Detect which cell encompasses the target text, then output its [x, y] center coordinate. 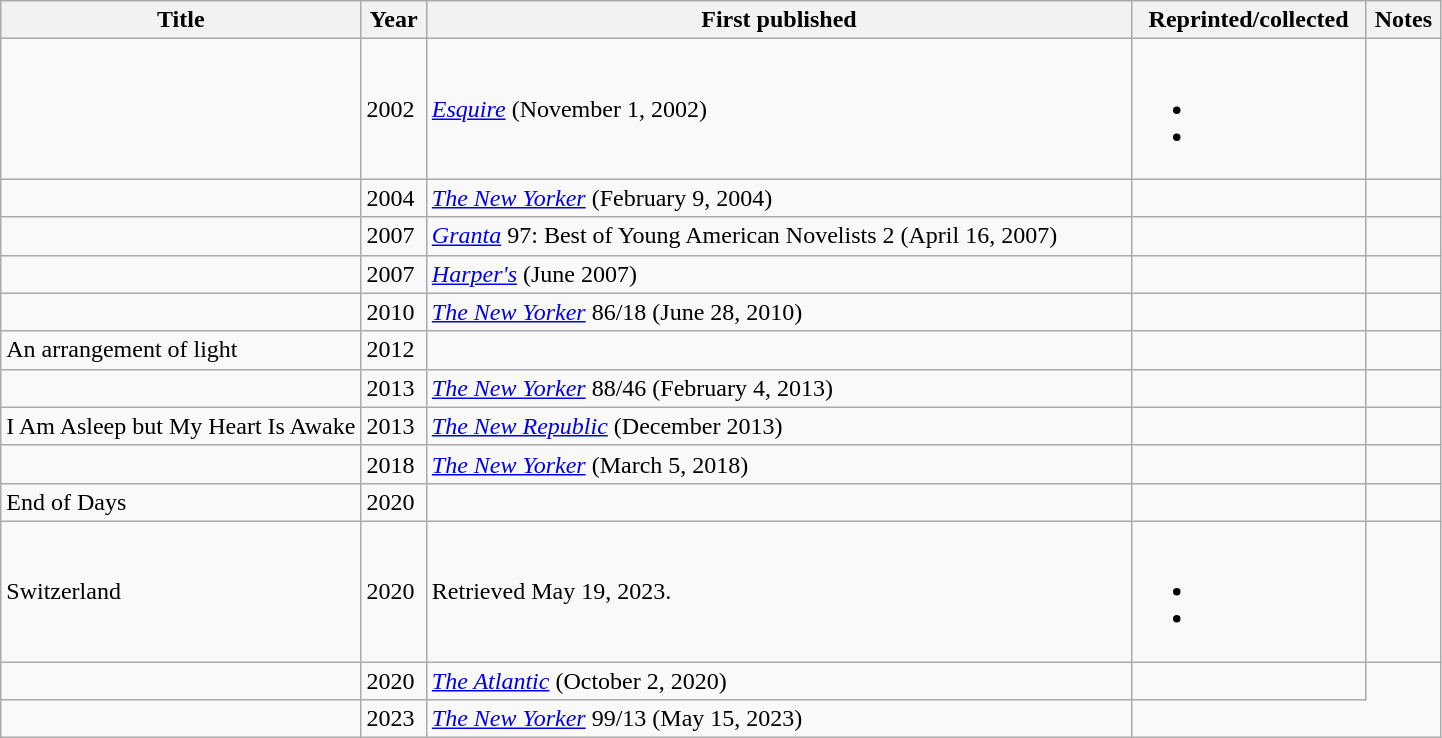
End of Days [181, 502]
The New Yorker 99/13 (May 15, 2023) [778, 719]
2018 [394, 464]
Esquire (November 1, 2002) [778, 109]
The New Yorker (March 5, 2018) [778, 464]
Notes [1403, 20]
2012 [394, 350]
I Am Asleep but My Heart Is Awake [181, 426]
The New Yorker (February 9, 2004) [778, 198]
Reprinted/collected [1249, 20]
2002 [394, 109]
The Atlantic (October 2, 2020) [778, 681]
Title [181, 20]
2023 [394, 719]
The New Republic (December 2013) [778, 426]
Retrieved May 19, 2023. [778, 591]
Switzerland [181, 591]
Year [394, 20]
Harper's (June 2007) [778, 274]
An arrangement of light [181, 350]
Granta 97: Best of Young American Novelists 2 (April 16, 2007) [778, 236]
First published [778, 20]
2010 [394, 312]
2004 [394, 198]
The New Yorker 88/46 (February 4, 2013) [778, 388]
The New Yorker 86/18 (June 28, 2010) [778, 312]
